Pinpoint the cell where the given text exists, returning its (x, y) midpoint coordinate. 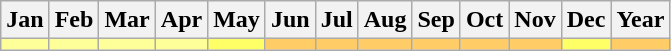
Aug (385, 20)
Feb (74, 20)
Nov (535, 20)
Sep (436, 20)
Jul (336, 20)
Jan (25, 20)
Apr (181, 20)
Mar (127, 20)
Dec (586, 20)
May (237, 20)
Jun (290, 20)
Oct (484, 20)
Year (640, 20)
